Search for the cell housing the specified text and yield its (X, Y) center coordinate. 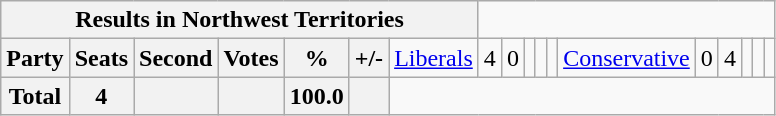
% (316, 58)
100.0 (316, 96)
Second (176, 58)
Seats (101, 58)
Conservative (627, 58)
Liberals (434, 58)
+/- (368, 58)
Party (35, 58)
Total (35, 96)
Votes (251, 58)
Results in Northwest Territories (240, 20)
